Locate the cell with the specified text and output its [X, Y] center coordinate. 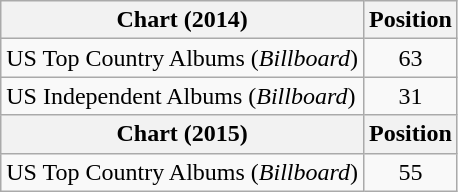
55 [411, 172]
31 [411, 96]
63 [411, 58]
Chart (2015) [182, 134]
US Independent Albums (Billboard) [182, 96]
Chart (2014) [182, 20]
